Find where the given text appears and provide that cell's center as [x, y] coordinate. 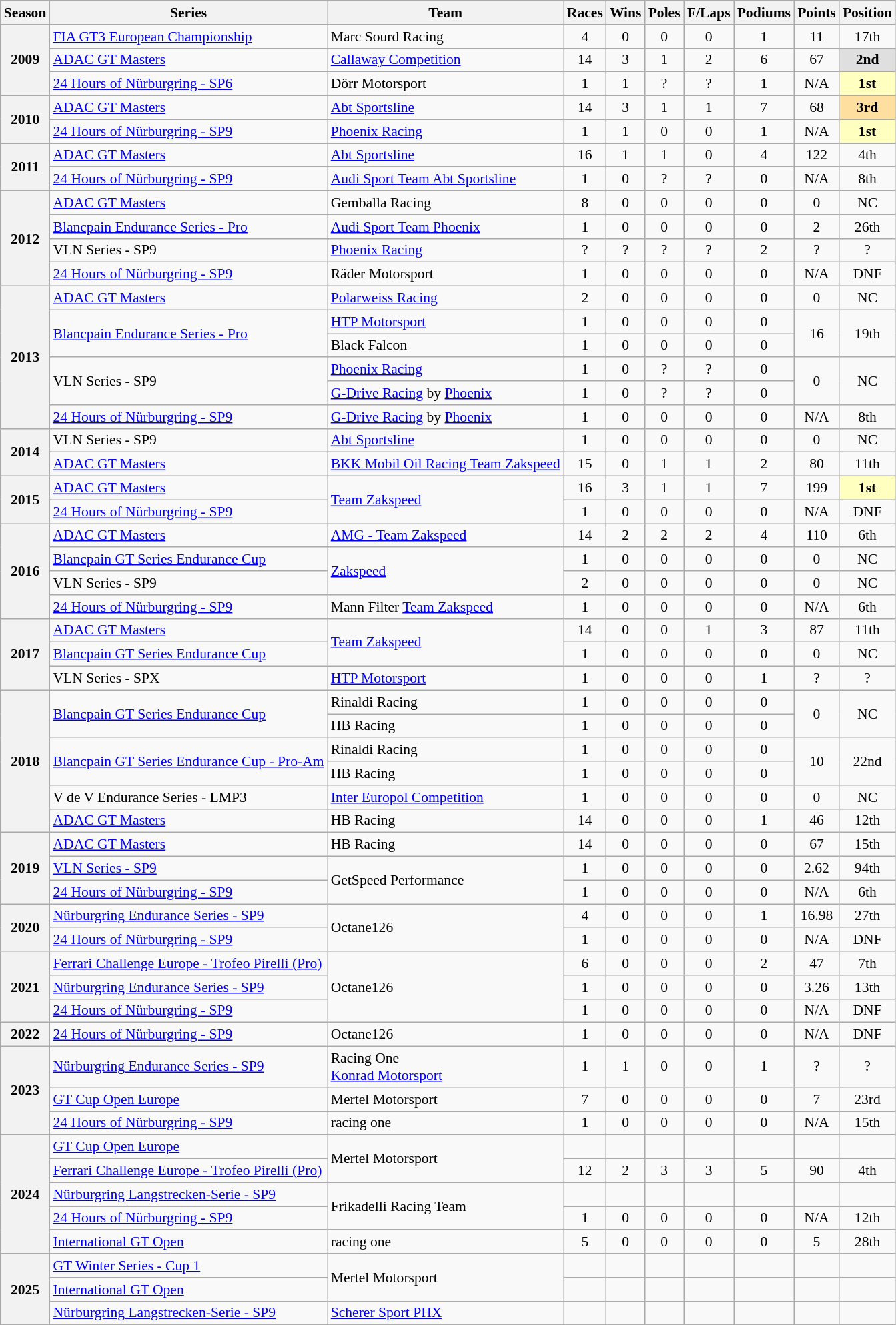
17th [867, 37]
94th [867, 869]
23rd [867, 1099]
8 [585, 203]
2023 [25, 1091]
Series [188, 13]
90 [817, 1171]
2012 [25, 238]
27th [867, 916]
F/Laps [709, 13]
Frikadelli Racing Team [446, 1206]
2nd [867, 60]
24 Hours of Nürburgring - SP6 [188, 84]
2025 [25, 1289]
Wins [626, 13]
Mann Filter Team Zakspeed [446, 607]
Podiums [765, 13]
2022 [25, 1035]
Races [585, 13]
2.62 [817, 869]
122 [817, 155]
Audi Sport Team Abt Sportsline [446, 179]
2010 [25, 120]
68 [817, 108]
2014 [25, 452]
Blancpain GT Series Endurance Cup - Pro-Am [188, 762]
Inter Europol Competition [446, 797]
Audi Sport Team Phoenix [446, 227]
3.26 [817, 987]
199 [817, 488]
Marc Sourd Racing [446, 37]
26th [867, 227]
2021 [25, 987]
GT Winter Series - Cup 1 [188, 1266]
Poles [664, 13]
Gemballa Racing [446, 203]
2017 [25, 654]
28th [867, 1242]
2018 [25, 761]
2009 [25, 60]
AMG - Team Zakspeed [446, 536]
12 [585, 1171]
47 [817, 963]
13th [867, 987]
FIA GT3 European Championship [188, 37]
VLN Series - SPX [188, 679]
Position [867, 13]
2011 [25, 167]
Points [817, 13]
2019 [25, 869]
2016 [25, 571]
110 [817, 536]
46 [817, 821]
Black Falcon [446, 346]
2020 [25, 927]
Räder Motorsport [446, 274]
Zakspeed [446, 571]
GetSpeed Performance [446, 881]
15 [585, 464]
16.98 [817, 916]
80 [817, 464]
2015 [25, 500]
Team [446, 13]
10 [817, 762]
Season [25, 13]
BKK Mobil Oil Racing Team Zakspeed [446, 464]
Racing OneKonrad Motorsport [446, 1067]
3rd [867, 108]
Polarweiss Racing [446, 298]
V de V Endurance Series - LMP3 [188, 797]
Scherer Sport PHX [446, 1313]
19th [867, 334]
2024 [25, 1194]
22nd [867, 762]
11 [817, 37]
2013 [25, 358]
Callaway Competition [446, 60]
87 [817, 630]
7th [867, 963]
Dörr Motorsport [446, 84]
